Scan for the cell matching the given text and deliver its [x, y] coordinate at center. 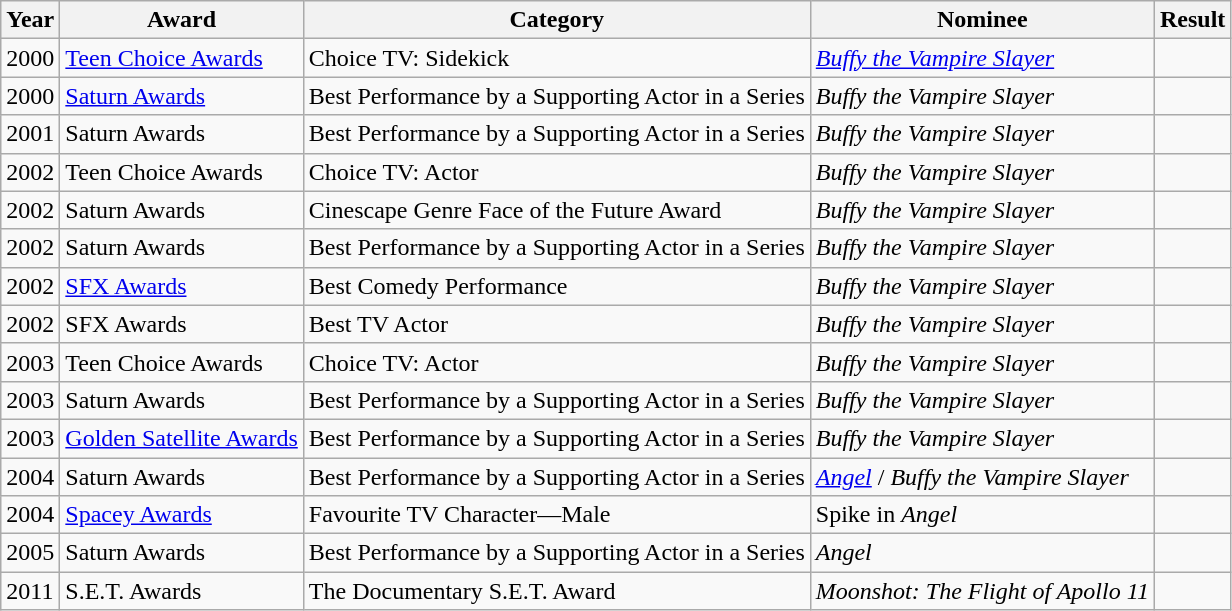
2001 [30, 134]
2011 [30, 591]
Golden Satellite Awards [182, 438]
Choice TV: Sidekick [556, 58]
S.E.T. Awards [182, 591]
2005 [30, 553]
Angel [982, 553]
Best TV Actor [556, 324]
Spacey Awards [182, 515]
Award [182, 20]
Category [556, 20]
Best Comedy Performance [556, 286]
Moonshot: The Flight of Apollo 11 [982, 591]
The Documentary S.E.T. Award [556, 591]
Angel / Buffy the Vampire Slayer [982, 477]
Favourite TV Character—Male [556, 515]
Year [30, 20]
Nominee [982, 20]
Cinescape Genre Face of the Future Award [556, 210]
Spike in Angel [982, 515]
Result [1192, 20]
